Provide the (X, Y) coordinate of the cell's center where the given text is located.  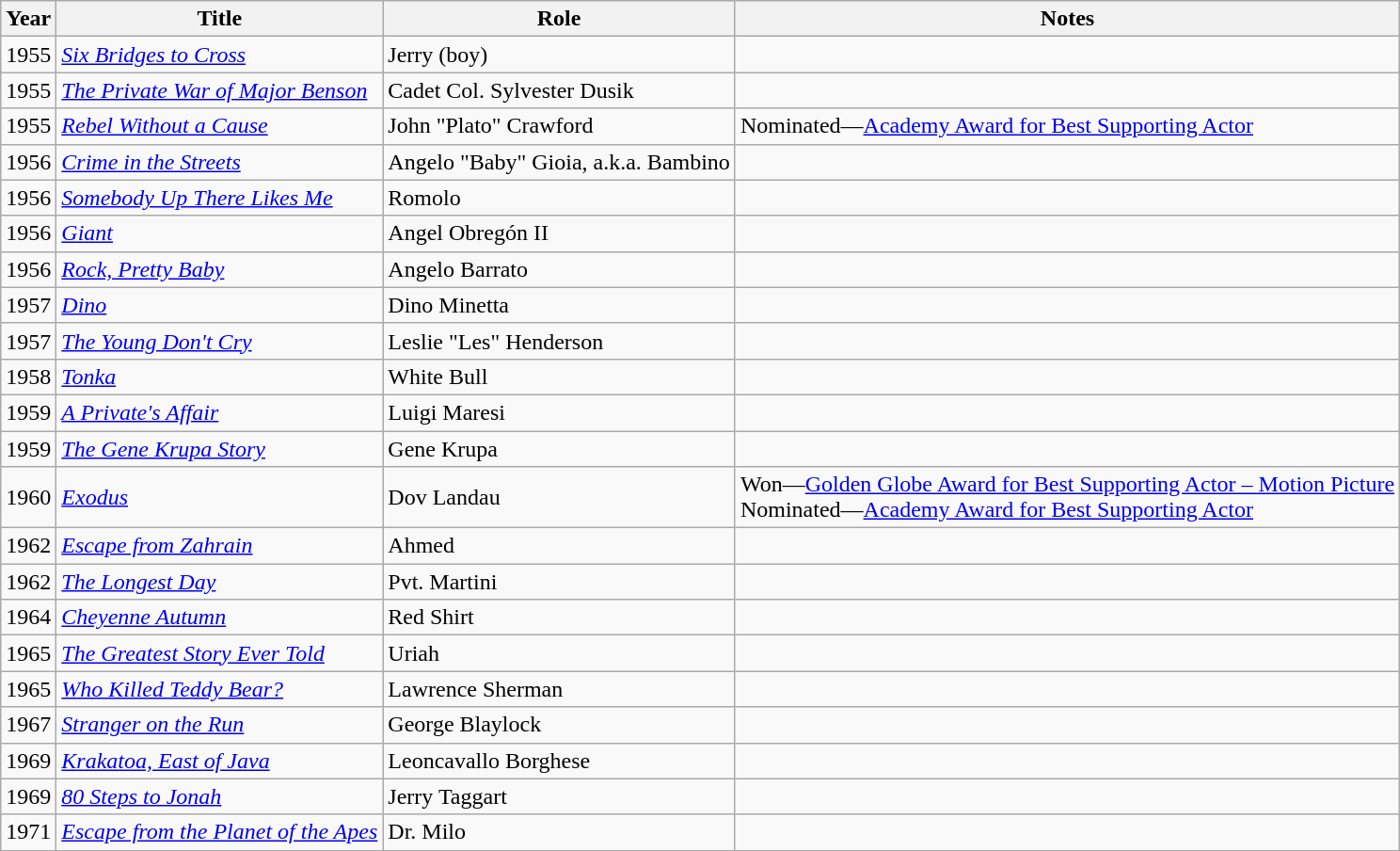
Leoncavallo Borghese (559, 761)
The Private War of Major Benson (220, 90)
Crime in the Streets (220, 162)
George Blaylock (559, 725)
Giant (220, 233)
The Young Don't Cry (220, 341)
Six Bridges to Cross (220, 55)
Jerry Taggart (559, 796)
Year (28, 19)
1971 (28, 832)
A Private's Affair (220, 412)
Dino Minetta (559, 305)
Romolo (559, 198)
Angel Obregón II (559, 233)
Cadet Col. Sylvester Dusik (559, 90)
The Greatest Story Ever Told (220, 653)
1964 (28, 618)
80 Steps to Jonah (220, 796)
Uriah (559, 653)
Nominated—Academy Award for Best Supporting Actor (1067, 126)
Exodus (220, 497)
Cheyenne Autumn (220, 618)
Won—Golden Globe Award for Best Supporting Actor – Motion PictureNominated—Academy Award for Best Supporting Actor (1067, 497)
Role (559, 19)
Ahmed (559, 546)
Dr. Milo (559, 832)
Angelo "Baby" Gioia, a.k.a. Bambino (559, 162)
Dino (220, 305)
The Longest Day (220, 582)
Stranger on the Run (220, 725)
Pvt. Martini (559, 582)
Escape from Zahrain (220, 546)
Somebody Up There Likes Me (220, 198)
Krakatoa, East of Java (220, 761)
Rebel Without a Cause (220, 126)
Gene Krupa (559, 449)
Angelo Barrato (559, 269)
1960 (28, 497)
Title (220, 19)
Lawrence Sherman (559, 689)
Leslie "Les" Henderson (559, 341)
Dov Landau (559, 497)
John "Plato" Crawford (559, 126)
Red Shirt (559, 618)
Jerry (boy) (559, 55)
Escape from the Planet of the Apes (220, 832)
White Bull (559, 377)
Notes (1067, 19)
Rock, Pretty Baby (220, 269)
1958 (28, 377)
Who Killed Teddy Bear? (220, 689)
The Gene Krupa Story (220, 449)
Tonka (220, 377)
Luigi Maresi (559, 412)
1967 (28, 725)
